Return the [x, y] coordinate for the center point of the cell that contains the specified text.  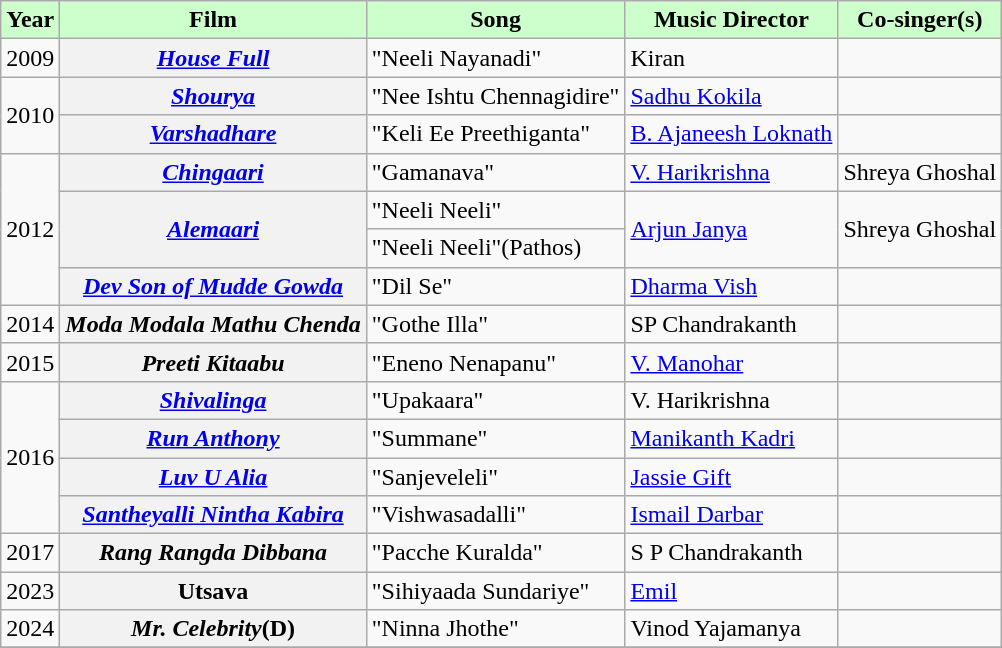
Vinod Yajamanya [732, 629]
Co-singer(s) [920, 20]
"Ninna Jhothe" [496, 629]
"Neeli Neeli" [496, 210]
"Dil Se" [496, 286]
Run Anthony [213, 438]
Jassie Gift [732, 477]
"Sihiyaada Sundariye" [496, 591]
V. Manohar [732, 362]
Santheyalli Nintha Kabira [213, 515]
Preeti Kitaabu [213, 362]
"Gothe Illa" [496, 324]
SP Chandrakanth [732, 324]
"Nee Ishtu Chennagidire" [496, 96]
2016 [30, 457]
Alemaari [213, 229]
"Vishwasadalli" [496, 515]
2024 [30, 629]
"Neeli Neeli"(Pathos) [496, 248]
Shivalinga [213, 400]
2015 [30, 362]
"Keli Ee Preethiganta" [496, 134]
"Upakaara" [496, 400]
2017 [30, 553]
Dharma Vish [732, 286]
Sadhu Kokila [732, 96]
2009 [30, 58]
Varshadhare [213, 134]
"Sanjeveleli" [496, 477]
B. Ajaneesh Loknath [732, 134]
"Neeli Nayanadi" [496, 58]
S P Chandrakanth [732, 553]
Film [213, 20]
"Eneno Nenapanu" [496, 362]
Music Director [732, 20]
"Gamanava" [496, 172]
Mr. Celebrity(D) [213, 629]
Song [496, 20]
"Pacche Kuralda" [496, 553]
2010 [30, 115]
Emil [732, 591]
2012 [30, 229]
Manikanth Kadri [732, 438]
Kiran [732, 58]
Luv U Alia [213, 477]
Chingaari [213, 172]
Ismail Darbar [732, 515]
2023 [30, 591]
Dev Son of Mudde Gowda [213, 286]
Shourya [213, 96]
2014 [30, 324]
Arjun Janya [732, 229]
Moda Modala Mathu Chenda [213, 324]
Utsava [213, 591]
House Full [213, 58]
"Summane" [496, 438]
Rang Rangda Dibbana [213, 553]
Year [30, 20]
